From the cell containing the given text, extract its center point as (X, Y) coordinate. 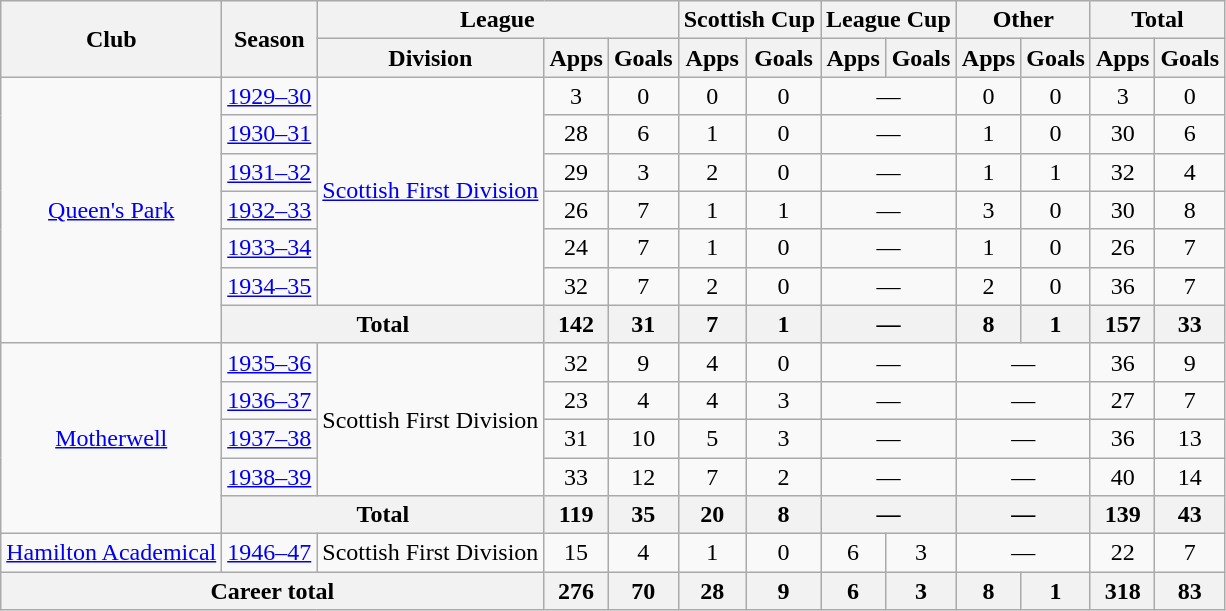
Season (270, 39)
119 (576, 515)
83 (1190, 591)
27 (1122, 400)
Motherwell (112, 438)
Scottish Cup (749, 20)
20 (712, 515)
Club (112, 39)
139 (1122, 515)
157 (1122, 324)
318 (1122, 591)
1938–39 (270, 477)
276 (576, 591)
24 (576, 248)
1930–31 (270, 134)
22 (1122, 553)
5 (712, 438)
35 (643, 515)
70 (643, 591)
10 (643, 438)
12 (643, 477)
23 (576, 400)
15 (576, 553)
Division (430, 58)
Hamilton Academical (112, 553)
29 (576, 172)
1935–36 (270, 362)
Career total (272, 591)
142 (576, 324)
1932–33 (270, 210)
1946–47 (270, 553)
1937–38 (270, 438)
Queen's Park (112, 210)
1931–32 (270, 172)
14 (1190, 477)
1934–35 (270, 286)
Other (1023, 20)
1929–30 (270, 96)
1933–34 (270, 248)
1936–37 (270, 400)
League (498, 20)
43 (1190, 515)
League Cup (889, 20)
40 (1122, 477)
13 (1190, 438)
